Scan for the cell matching the given text and deliver its [x, y] coordinate at center. 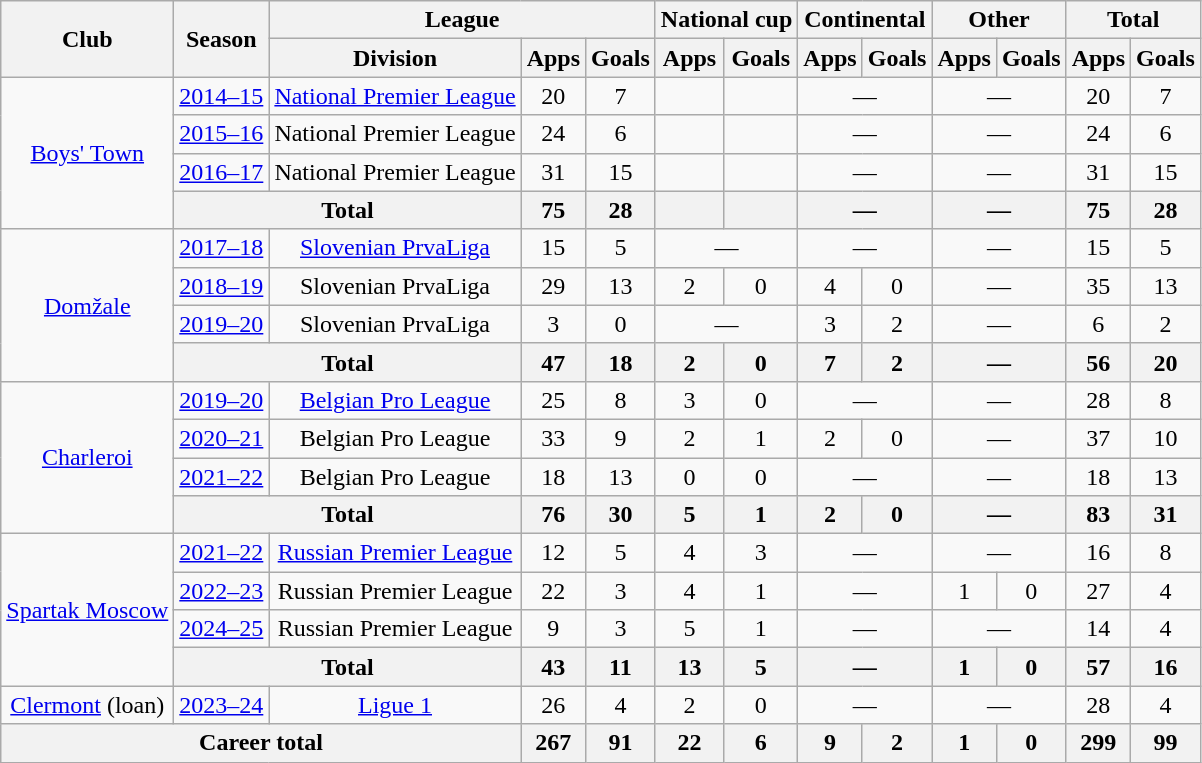
Season [222, 39]
Ligue 1 [395, 705]
2015–16 [222, 134]
Clermont (loan) [88, 705]
League [462, 20]
10 [1166, 438]
35 [1098, 286]
Career total [261, 743]
2024–25 [222, 629]
14 [1098, 629]
33 [553, 438]
2022–23 [222, 591]
Other [999, 20]
56 [1098, 362]
2016–17 [222, 172]
83 [1098, 515]
27 [1098, 591]
25 [553, 400]
43 [553, 667]
11 [621, 667]
Spartak Moscow [88, 610]
Club [88, 39]
2020–21 [222, 438]
Division [395, 58]
47 [553, 362]
99 [1166, 743]
2017–18 [222, 248]
2018–19 [222, 286]
267 [553, 743]
29 [553, 286]
Continental [865, 20]
30 [621, 515]
2023–24 [222, 705]
Boys' Town [88, 153]
12 [553, 553]
76 [553, 515]
37 [1098, 438]
2014–15 [222, 96]
26 [553, 705]
299 [1098, 743]
91 [621, 743]
Charleroi [88, 457]
National cup [726, 20]
57 [1098, 667]
Domžale [88, 305]
